Detect which cell encompasses the target text, then output its [X, Y] center coordinate. 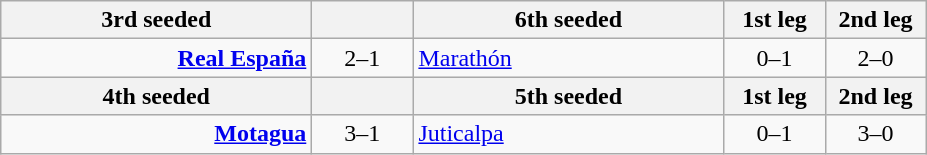
3–0 [876, 134]
2–1 [362, 58]
Real España [156, 58]
3–1 [362, 134]
Juticalpa [568, 134]
5th seeded [568, 96]
6th seeded [568, 20]
Motagua [156, 134]
4th seeded [156, 96]
3rd seeded [156, 20]
Marathón [568, 58]
2–0 [876, 58]
